Determine the (X, Y) coordinate at the center of the cell enclosing the given text.  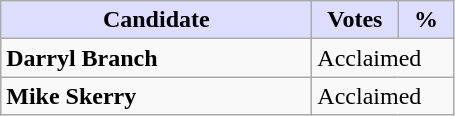
Candidate (156, 20)
% (426, 20)
Votes (355, 20)
Darryl Branch (156, 58)
Mike Skerry (156, 96)
